Scan for the cell matching the given text and deliver its (x, y) coordinate at center. 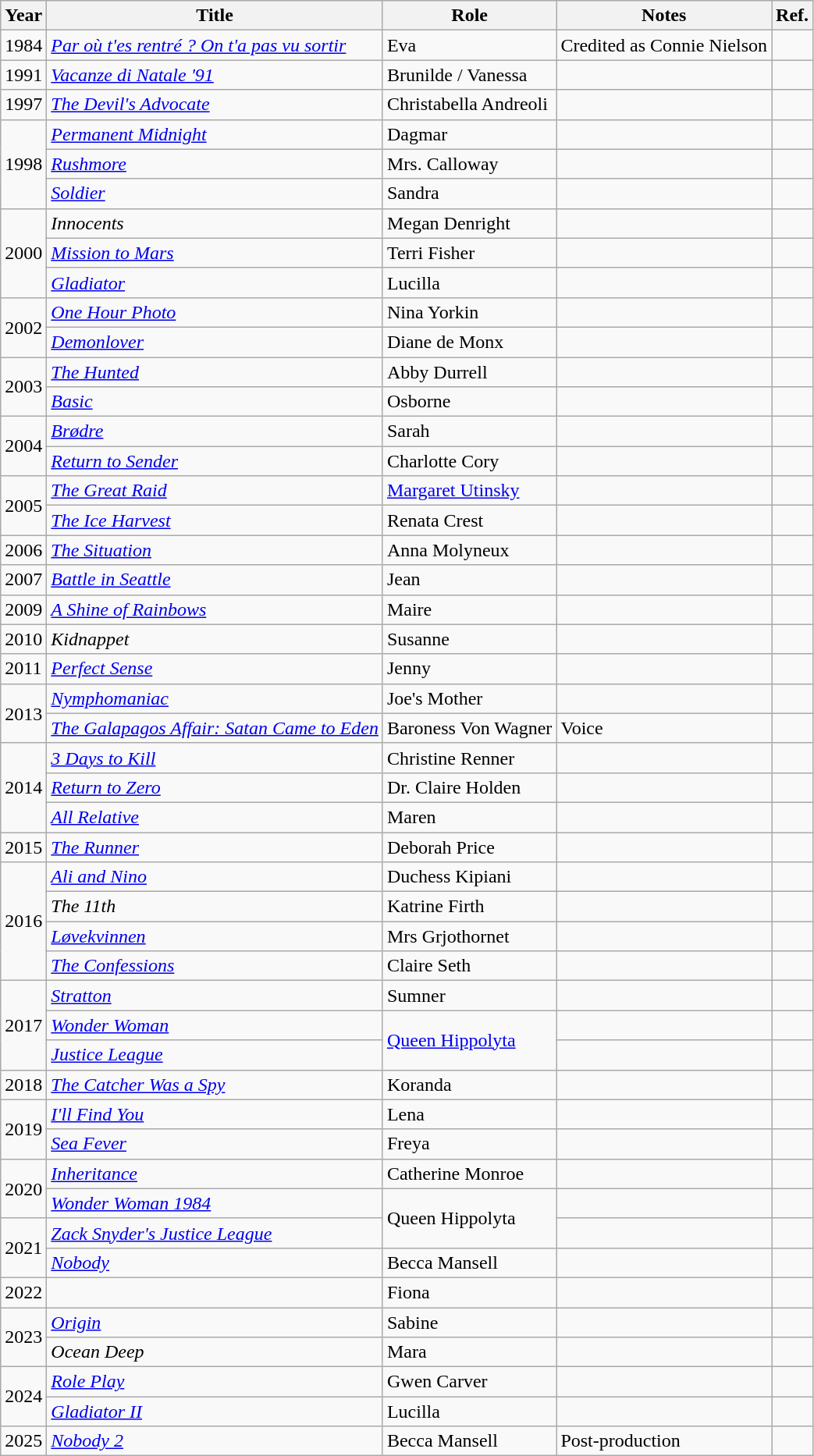
Return to Zero (215, 787)
Post-production (664, 1441)
2007 (23, 580)
Christabella Andreoli (469, 105)
Maire (469, 609)
Nobody (215, 1262)
Nymphomaniac (215, 698)
Baroness Von Wagner (469, 728)
Stratton (215, 996)
1998 (23, 164)
Voice (664, 728)
Osborne (469, 402)
The Hunted (215, 372)
Role (469, 16)
The Galapagos Affair: Satan Came to Eden (215, 728)
Inheritance (215, 1174)
Ocean Deep (215, 1352)
Gladiator (215, 282)
Sandra (469, 194)
Innocents (215, 223)
2011 (23, 669)
Gwen Carver (469, 1382)
Sea Fever (215, 1144)
2015 (23, 847)
Mission to Mars (215, 253)
The Ice Harvest (215, 520)
Vacanze di Natale '91 (215, 75)
Renata Crest (469, 520)
2022 (23, 1292)
1991 (23, 75)
Margaret Utinsky (469, 491)
2009 (23, 609)
Demonlover (215, 342)
The Situation (215, 550)
Title (215, 16)
Return to Sender (215, 461)
Sumner (469, 996)
Brunilde / Vanessa (469, 75)
Year (23, 16)
Susanne (469, 639)
Løvekvinnen (215, 936)
2002 (23, 327)
2017 (23, 1025)
The Catcher Was a Spy (215, 1085)
Diane de Monx (469, 342)
2020 (23, 1188)
The Great Raid (215, 491)
Credited as Connie Nielson (664, 45)
2004 (23, 446)
The Confessions (215, 966)
1997 (23, 105)
Christine Renner (469, 758)
2000 (23, 253)
Megan Denright (469, 223)
Dagmar (469, 134)
The Devil's Advocate (215, 105)
Battle in Seattle (215, 580)
2016 (23, 922)
Justice League (215, 1055)
2010 (23, 639)
Dr. Claire Holden (469, 787)
2006 (23, 550)
Joe's Mother (469, 698)
Origin (215, 1323)
Duchess Kipiani (469, 877)
1984 (23, 45)
2023 (23, 1337)
2025 (23, 1441)
Anna Molyneux (469, 550)
2018 (23, 1085)
Ref. (793, 16)
Rushmore (215, 164)
Role Play (215, 1382)
Koranda (469, 1085)
Maren (469, 817)
2021 (23, 1248)
2005 (23, 506)
Notes (664, 16)
Katrine Firth (469, 907)
Par où t'es rentré ? On t'a pas vu sortir (215, 45)
Freya (469, 1144)
Gladiator II (215, 1412)
Lena (469, 1114)
Brødre (215, 431)
Deborah Price (469, 847)
The Runner (215, 847)
Mara (469, 1352)
Eva (469, 45)
Abby Durrell (469, 372)
I'll Find You (215, 1114)
2003 (23, 387)
Mrs Grjothornet (469, 936)
Zack Snyder's Justice League (215, 1233)
Jean (469, 580)
The 11th (215, 907)
Nobody 2 (215, 1441)
Charlotte Cory (469, 461)
A Shine of Rainbows (215, 609)
2019 (23, 1129)
Jenny (469, 669)
2024 (23, 1397)
Perfect Sense (215, 669)
3 Days to Kill (215, 758)
Catherine Monroe (469, 1174)
Fiona (469, 1292)
2014 (23, 787)
Nina Yorkin (469, 312)
Kidnappet (215, 639)
Basic (215, 402)
Permanent Midnight (215, 134)
Soldier (215, 194)
Sarah (469, 431)
Wonder Woman 1984 (215, 1203)
Claire Seth (469, 966)
Wonder Woman (215, 1025)
All Relative (215, 817)
Terri Fisher (469, 253)
One Hour Photo (215, 312)
Mrs. Calloway (469, 164)
Ali and Nino (215, 877)
2013 (23, 713)
Sabine (469, 1323)
